Extract the [x, y] coordinate from the center of the cell holding the provided text.  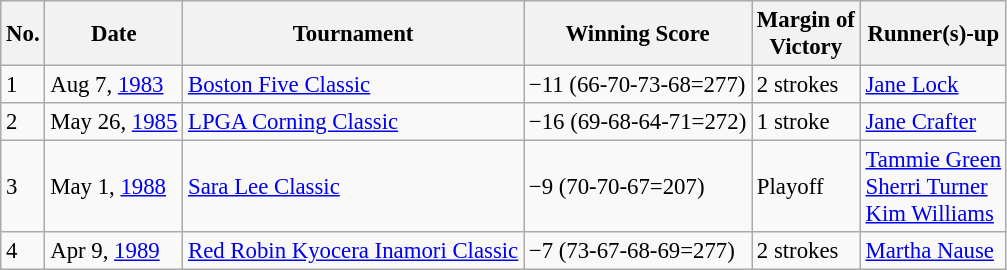
Martha Nause [933, 251]
No. [23, 34]
−16 (69-68-64-71=272) [638, 122]
Apr 9, 1989 [114, 251]
−11 (66-70-73-68=277) [638, 85]
Date [114, 34]
Boston Five Classic [354, 85]
Aug 7, 1983 [114, 85]
−7 (73-67-68-69=277) [638, 251]
2 [23, 122]
Tammie Green Sherri Turner Kim Williams [933, 187]
Playoff [806, 187]
3 [23, 187]
May 1, 1988 [114, 187]
−9 (70-70-67=207) [638, 187]
Sara Lee Classic [354, 187]
Jane Lock [933, 85]
Runner(s)-up [933, 34]
Red Robin Kyocera Inamori Classic [354, 251]
Jane Crafter [933, 122]
LPGA Corning Classic [354, 122]
1 stroke [806, 122]
4 [23, 251]
Winning Score [638, 34]
Tournament [354, 34]
Margin ofVictory [806, 34]
May 26, 1985 [114, 122]
1 [23, 85]
